Find where the given text appears and provide that cell's center as [x, y] coordinate. 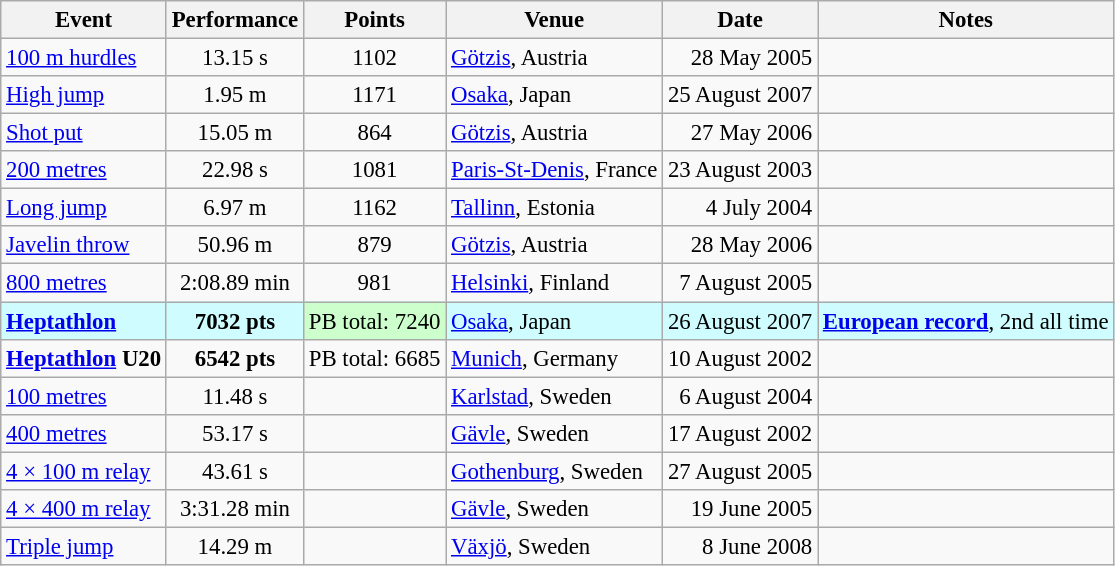
4 July 2004 [740, 208]
Helsinki, Finland [554, 283]
High jump [84, 95]
53.17 s [234, 433]
15.05 m [234, 133]
4 × 100 m relay [84, 471]
27 August 2005 [740, 471]
Points [374, 20]
Long jump [84, 208]
Karlstad, Sweden [554, 396]
43.61 s [234, 471]
25 August 2007 [740, 95]
6542 pts [234, 358]
1162 [374, 208]
879 [374, 245]
Heptathlon [84, 321]
Munich, Germany [554, 358]
28 May 2005 [740, 58]
10 August 2002 [740, 358]
400 metres [84, 433]
7032 pts [234, 321]
14.29 m [234, 546]
1171 [374, 95]
28 May 2006 [740, 245]
Gothenburg, Sweden [554, 471]
864 [374, 133]
22.98 s [234, 170]
Triple jump [84, 546]
Performance [234, 20]
Event [84, 20]
6.97 m [234, 208]
2:08.89 min [234, 283]
Tallinn, Estonia [554, 208]
50.96 m [234, 245]
Javelin throw [84, 245]
800 metres [84, 283]
6 August 2004 [740, 396]
200 metres [84, 170]
1102 [374, 58]
PB total: 7240 [374, 321]
European record, 2nd all time [966, 321]
1081 [374, 170]
11.48 s [234, 396]
Date [740, 20]
100 metres [84, 396]
Heptathlon U20 [84, 358]
26 August 2007 [740, 321]
Notes [966, 20]
23 August 2003 [740, 170]
981 [374, 283]
13.15 s [234, 58]
4 × 400 m relay [84, 509]
8 June 2008 [740, 546]
100 m hurdles [84, 58]
Växjö, Sweden [554, 546]
1.95 m [234, 95]
17 August 2002 [740, 433]
Shot put [84, 133]
PB total: 6685 [374, 358]
27 May 2006 [740, 133]
19 June 2005 [740, 509]
3:31.28 min [234, 509]
Venue [554, 20]
Paris-St-Denis, France [554, 170]
7 August 2005 [740, 283]
